From the cell containing the given text, extract its center point as [x, y] coordinate. 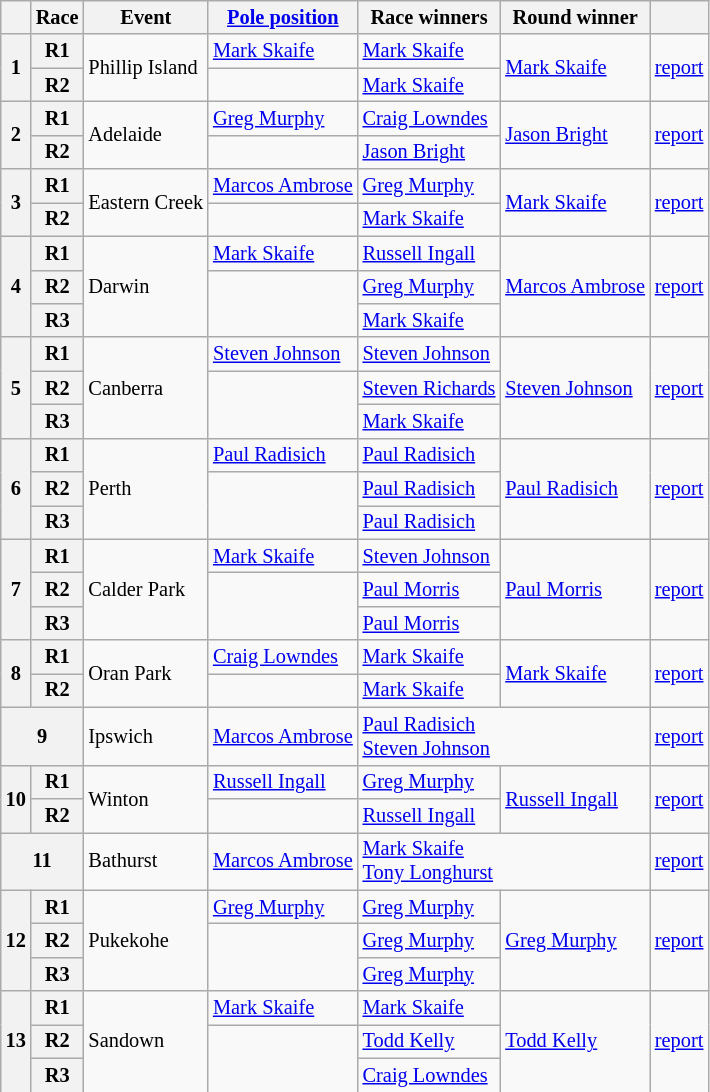
Sandown [146, 1042]
3 [16, 202]
Race winners [430, 17]
Pukekohe [146, 940]
Phillip Island [146, 68]
7 [16, 590]
13 [16, 1042]
Event [146, 17]
2 [16, 134]
9 [42, 736]
Mark Skaife Tony Longhurst [504, 861]
Calder Park [146, 590]
Winton [146, 798]
Eastern Creek [146, 202]
Paul Radisich Steven Johnson [504, 736]
6 [16, 488]
11 [42, 861]
Perth [146, 488]
Oran Park [146, 674]
Bathurst [146, 861]
Pole position [283, 17]
Race [58, 17]
10 [16, 798]
Ipswich [146, 736]
8 [16, 674]
5 [16, 388]
4 [16, 286]
1 [16, 68]
Adelaide [146, 134]
Darwin [146, 286]
Steven Richards [430, 388]
Round winner [575, 17]
Canberra [146, 388]
12 [16, 940]
